Determine the [x, y] coordinate at the center of the cell enclosing the given text.  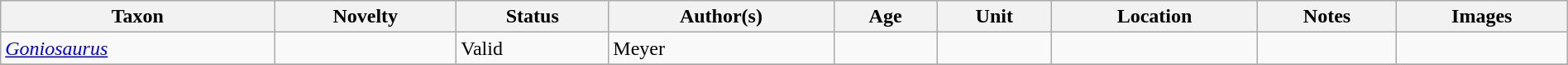
Novelty [366, 17]
Author(s) [721, 17]
Taxon [137, 17]
Valid [533, 48]
Location [1154, 17]
Unit [994, 17]
Age [885, 17]
Meyer [721, 48]
Status [533, 17]
Notes [1327, 17]
Goniosaurus [137, 48]
Images [1482, 17]
